Detect which cell encompasses the target text, then output its [X, Y] center coordinate. 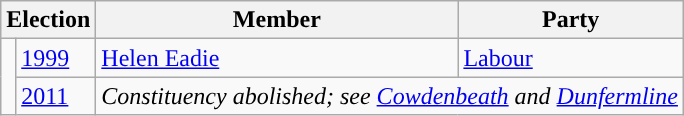
Election [48, 20]
1999 [56, 58]
Member [277, 20]
Party [571, 20]
Labour [571, 58]
Helen Eadie [277, 58]
Constituency abolished; see Cowdenbeath and Dunfermline [390, 96]
2011 [56, 96]
